Return [X, Y] of the center of cell containing provided text 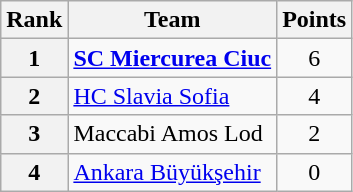
Maccabi Amos Lod [172, 134]
Ankara Büyükşehir [172, 172]
3 [34, 134]
Points [314, 20]
Rank [34, 20]
6 [314, 58]
SC Miercurea Ciuc [172, 58]
HC Slavia Sofia [172, 96]
1 [34, 58]
0 [314, 172]
Team [172, 20]
